Return the [X, Y] coordinate for the center point of the cell that contains the specified text.  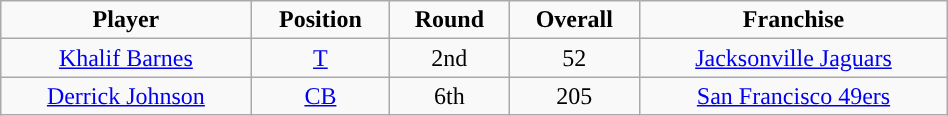
Khalif Barnes [126, 58]
Player [126, 20]
Jacksonville Jaguars [794, 58]
Franchise [794, 20]
Overall [574, 20]
T [320, 58]
6th [450, 96]
San Francisco 49ers [794, 96]
52 [574, 58]
Round [450, 20]
205 [574, 96]
Position [320, 20]
2nd [450, 58]
Derrick Johnson [126, 96]
CB [320, 96]
